Provide the (x, y) coordinate of the cell's center where the given text is located.  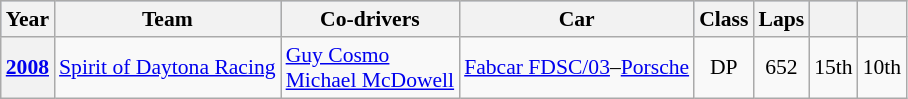
Spirit of Daytona Racing (168, 68)
Year (28, 19)
DP (724, 68)
Fabcar FDSC/03–Porsche (576, 68)
2008 (28, 68)
652 (781, 68)
10th (882, 68)
Co-drivers (370, 19)
Car (576, 19)
Guy Cosmo Michael McDowell (370, 68)
Laps (781, 19)
Class (724, 19)
15th (834, 68)
Team (168, 19)
